Extract the [x, y] coordinate from the center of the cell holding the provided text.  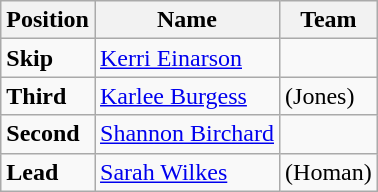
Shannon Birchard [186, 134]
Name [186, 20]
Skip [48, 58]
Lead [48, 172]
Position [48, 20]
Kerri Einarson [186, 58]
Sarah Wilkes [186, 172]
Third [48, 96]
Team [329, 20]
(Homan) [329, 172]
Karlee Burgess [186, 96]
Second [48, 134]
(Jones) [329, 96]
